Return the (x, y) coordinate for the center point of the cell that contains the specified text.  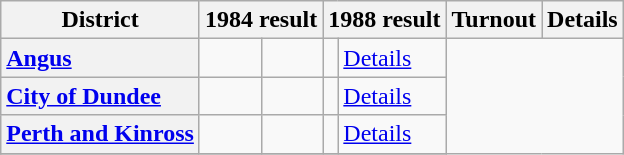
1984 result (260, 20)
Angus (100, 58)
Turnout (494, 20)
Perth and Kinross (100, 134)
City of Dundee (100, 96)
1988 result (384, 20)
District (100, 20)
